Output the [X, Y] coordinate of the center of the cell containing the given text.  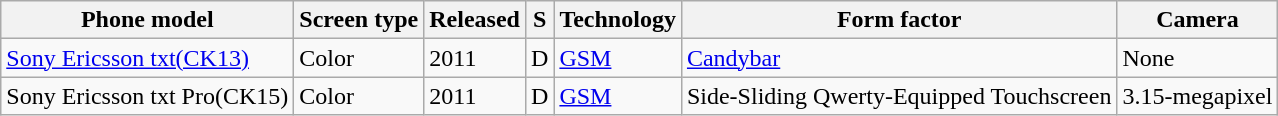
Phone model [148, 20]
Technology [618, 20]
Side-Sliding Qwerty-Equipped Touchscreen [899, 96]
3.15-megapixel [1198, 96]
Camera [1198, 20]
None [1198, 58]
Sony Ericsson txt Pro(CK15) [148, 96]
S [539, 20]
Candybar [899, 58]
Screen type [359, 20]
Form factor [899, 20]
Released [475, 20]
Sony Ericsson txt(CK13) [148, 58]
